Determine the [X, Y] coordinate at the center of the cell enclosing the given text.  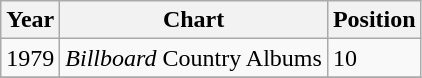
Chart [194, 20]
Billboard Country Albums [194, 58]
10 [374, 58]
Position [374, 20]
Year [30, 20]
1979 [30, 58]
